Return the [x, y] coordinate for the center point of the cell that contains the specified text.  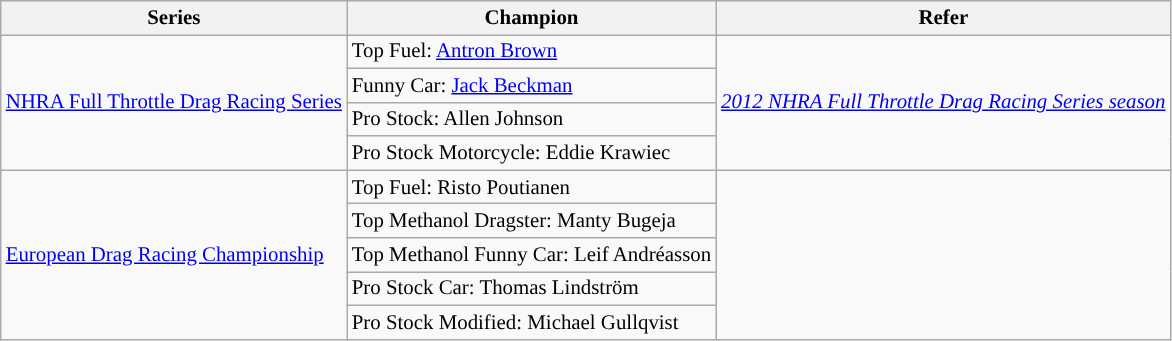
2012 NHRA Full Throttle Drag Racing Series season [943, 102]
Funny Car: Jack Beckman [532, 85]
Top Fuel: Risto Poutianen [532, 187]
Pro Stock: Allen Johnson [532, 119]
Top Methanol Funny Car: Leif Andréasson [532, 255]
Champion [532, 18]
Top Methanol Dragster: Manty Bugeja [532, 221]
Top Fuel: Antron Brown [532, 51]
Pro Stock Car: Thomas Lindström [532, 288]
NHRA Full Throttle Drag Racing Series [174, 102]
Series [174, 18]
Refer [943, 18]
Pro Stock Modified: Michael Gullqvist [532, 322]
European Drag Racing Championship [174, 254]
Pro Stock Motorcycle: Eddie Krawiec [532, 153]
